Extract the (x, y) coordinate from the center of the cell holding the provided text.  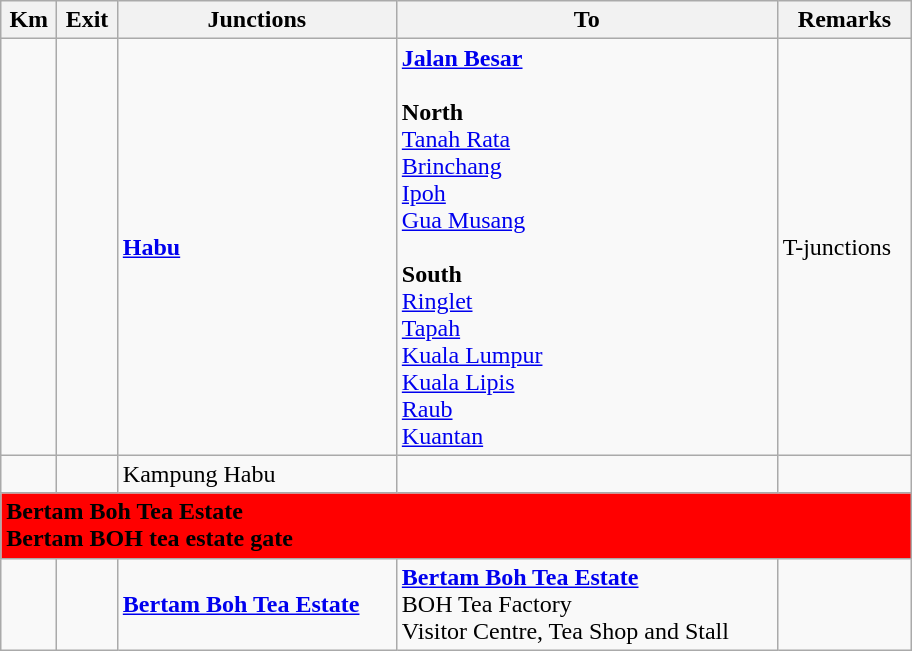
Habu (256, 247)
Km (29, 20)
Bertam Boh Tea EstateBOH Tea FactoryVisitor Centre, Tea Shop and Stall (586, 604)
T-junctions (844, 247)
Bertam Boh Tea Estate (256, 604)
To (586, 20)
Bertam Boh Tea EstateBertam BOH tea estate gate (456, 526)
Jalan BesarNorth Tanah Rata Brinchang Ipoh Gua MusangSouth Ringlet Tapah Kuala Lumpur Kuala Lipis Raub Kuantan (586, 247)
Exit (88, 20)
Junctions (256, 20)
Kampung Habu (256, 474)
Remarks (844, 20)
